Extract the (x, y) coordinate from the center of the cell holding the provided text.  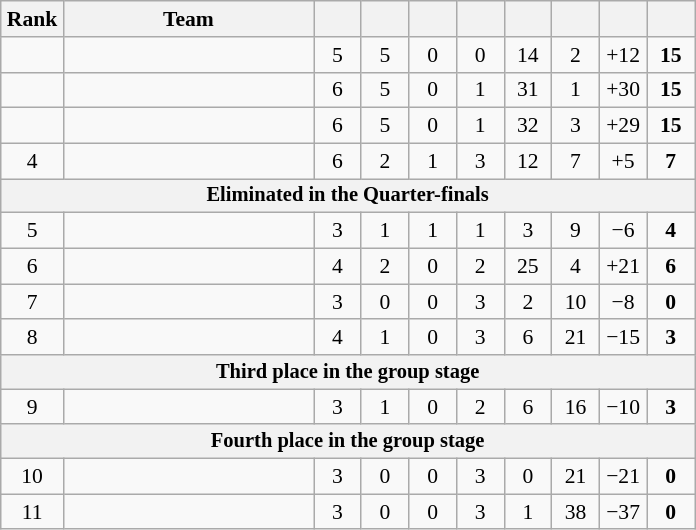
Eliminated in the Quarter-finals (348, 196)
+5 (623, 162)
14 (528, 55)
−10 (623, 407)
Team (188, 19)
−21 (623, 476)
16 (576, 407)
+12 (623, 55)
−37 (623, 512)
8 (32, 338)
Third place in the group stage (348, 372)
+30 (623, 90)
12 (528, 162)
+29 (623, 126)
31 (528, 90)
−6 (623, 231)
−15 (623, 338)
+21 (623, 267)
25 (528, 267)
38 (576, 512)
Rank (32, 19)
32 (528, 126)
Fourth place in the group stage (348, 442)
−8 (623, 302)
11 (32, 512)
